Detect which cell encompasses the target text, then output its [x, y] center coordinate. 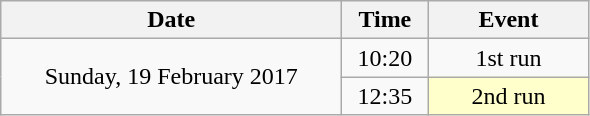
12:35 [385, 96]
Event [508, 20]
1st run [508, 58]
Sunday, 19 February 2017 [172, 77]
Date [172, 20]
10:20 [385, 58]
Time [385, 20]
2nd run [508, 96]
